Find where the given text appears and provide that cell's center as [x, y] coordinate. 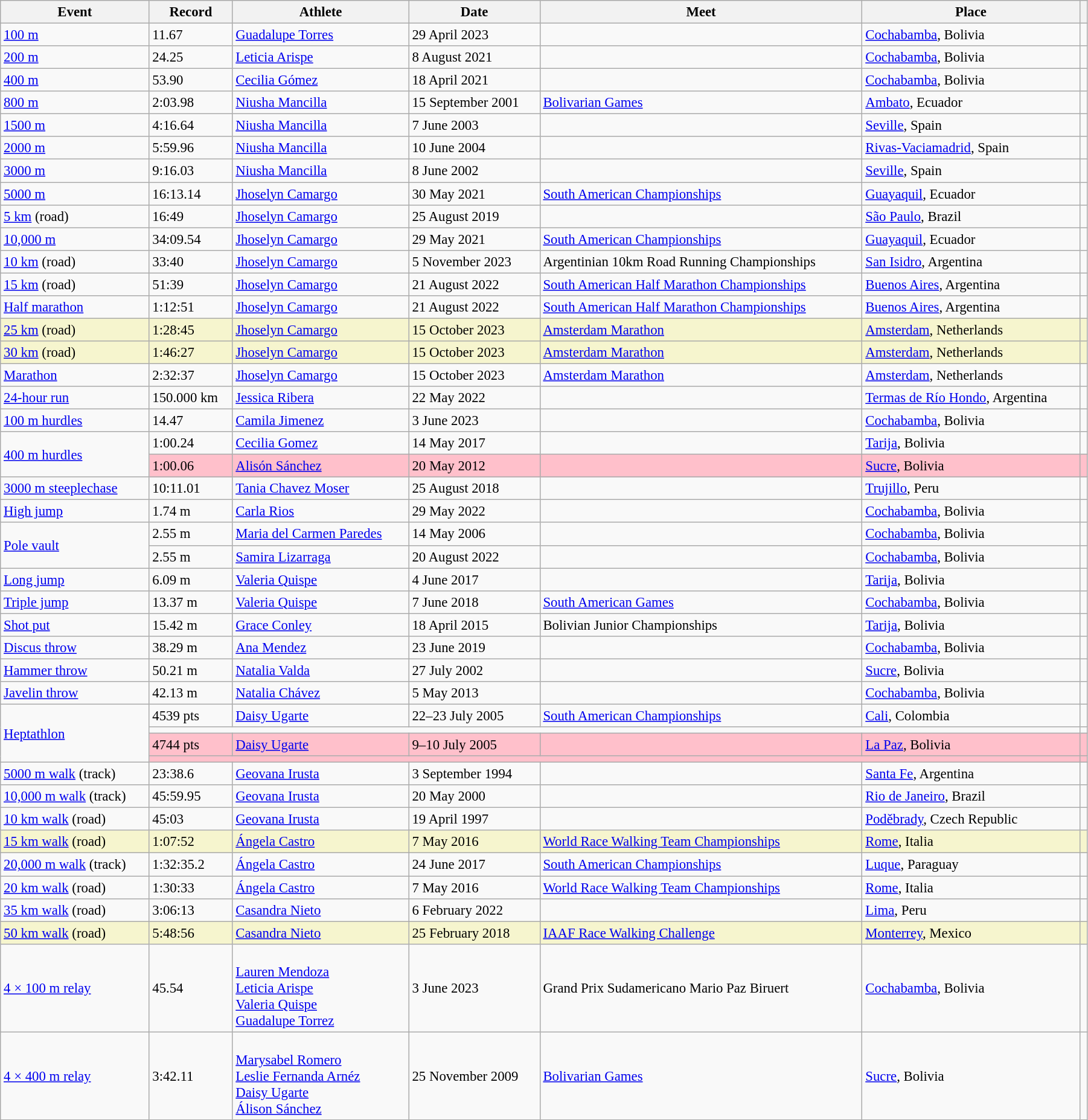
33:40 [191, 261]
6.09 m [191, 580]
20 May 2000 [475, 796]
400 m hurdles [75, 454]
7 June 2018 [475, 602]
Marysabel RomeroLeslie Fernanda ArnézDaisy UgarteÁlison Sánchez [321, 1076]
50 km walk (road) [75, 933]
Date [475, 12]
Alisón Sánchez [321, 466]
Javelin throw [75, 693]
1:28:45 [191, 330]
1:12:51 [191, 307]
20 May 2012 [475, 466]
Shot put [75, 625]
Pole vault [75, 546]
27 July 2002 [475, 670]
1:00.24 [191, 443]
11.67 [191, 35]
20,000 m walk (track) [75, 865]
200 m [75, 57]
29 May 2021 [475, 239]
1:46:27 [191, 353]
San Isidro, Argentina [971, 261]
Monterrey, Mexico [971, 933]
800 m [75, 103]
3000 m steeplechase [75, 488]
Santa Fe, Argentina [971, 774]
Discus throw [75, 648]
4 × 400 m relay [75, 1076]
25 November 2009 [475, 1076]
45:59.95 [191, 796]
3 September 1994 [475, 774]
São Paulo, Brazil [971, 216]
22–23 July 2005 [475, 715]
51:39 [191, 284]
30 km (road) [75, 353]
Argentinian 10km Road Running Championships [701, 261]
8 August 2021 [475, 57]
30 May 2021 [475, 194]
Leticia Arispe [321, 57]
Jessica Ribera [321, 398]
42.13 m [191, 693]
45.54 [191, 988]
Cali, Colombia [971, 715]
19 April 1997 [475, 819]
Carla Rios [321, 511]
Marathon [75, 375]
Tania Chavez Moser [321, 488]
Rivas-Vaciamadrid, Spain [971, 148]
1.74 m [191, 511]
2:03.98 [191, 103]
16:49 [191, 216]
24-hour run [75, 398]
4 June 2017 [475, 580]
Natalia Chávez [321, 693]
5 km (road) [75, 216]
10 km (road) [75, 261]
29 May 2022 [475, 511]
18 April 2015 [475, 625]
5000 m [75, 194]
9:16.03 [191, 171]
Athlete [321, 12]
14.47 [191, 421]
45:03 [191, 819]
1:00.06 [191, 466]
24.25 [191, 57]
15 km (road) [75, 284]
14 May 2017 [475, 443]
Triple jump [75, 602]
Cecilia Gomez [321, 443]
Grand Prix Sudamericano Mario Paz Biruert [701, 988]
Ambato, Ecuador [971, 103]
5 November 2023 [475, 261]
Camila Jimenez [321, 421]
4:16.64 [191, 126]
1:32:35.2 [191, 865]
18 April 2021 [475, 80]
23:38.6 [191, 774]
10 June 2004 [475, 148]
15.42 m [191, 625]
Luque, Paraguay [971, 865]
5:59.96 [191, 148]
High jump [75, 511]
10,000 m walk (track) [75, 796]
3000 m [75, 171]
Samira Lizarraga [321, 557]
1500 m [75, 126]
Bolivian Junior Championships [701, 625]
5000 m walk (track) [75, 774]
15 km walk (road) [75, 842]
100 m hurdles [75, 421]
Cecilia Gómez [321, 80]
50.21 m [191, 670]
2000 m [75, 148]
10,000 m [75, 239]
Trujillo, Peru [971, 488]
Half marathon [75, 307]
Maria del Carmen Paredes [321, 534]
34:09.54 [191, 239]
Record [191, 12]
South American Games [701, 602]
20 August 2022 [475, 557]
3:06:13 [191, 910]
Rio de Janeiro, Brazil [971, 796]
7 June 2003 [475, 126]
25 km (road) [75, 330]
25 August 2019 [475, 216]
10:11.01 [191, 488]
Lauren MendozaLeticia ArispeValeria QuispeGuadalupe Torrez [321, 988]
1:07:52 [191, 842]
400 m [75, 80]
Meet [701, 12]
13.37 m [191, 602]
29 April 2023 [475, 35]
Long jump [75, 580]
Termas de Río Hondo, Argentina [971, 398]
2:32:37 [191, 375]
Natalia Valda [321, 670]
Guadalupe Torres [321, 35]
Poděbrady, Czech Republic [971, 819]
38.29 m [191, 648]
14 May 2006 [475, 534]
23 June 2019 [475, 648]
25 February 2018 [475, 933]
Heptathlon [75, 733]
5 May 2013 [475, 693]
15 September 2001 [475, 103]
100 m [75, 35]
Grace Conley [321, 625]
6 February 2022 [475, 910]
1:30:33 [191, 888]
35 km walk (road) [75, 910]
4 × 100 m relay [75, 988]
4744 pts [191, 745]
25 August 2018 [475, 488]
9–10 July 2005 [475, 745]
4539 pts [191, 715]
16:13.14 [191, 194]
8 June 2002 [475, 171]
La Paz, Bolivia [971, 745]
3:42.11 [191, 1076]
22 May 2022 [475, 398]
Ana Mendez [321, 648]
Hammer throw [75, 670]
53.90 [191, 80]
10 km walk (road) [75, 819]
IAAF Race Walking Challenge [701, 933]
Lima, Peru [971, 910]
Event [75, 12]
150.000 km [191, 398]
5:48:56 [191, 933]
20 km walk (road) [75, 888]
24 June 2017 [475, 865]
Place [971, 12]
